Return (x, y) of the center of cell containing provided text 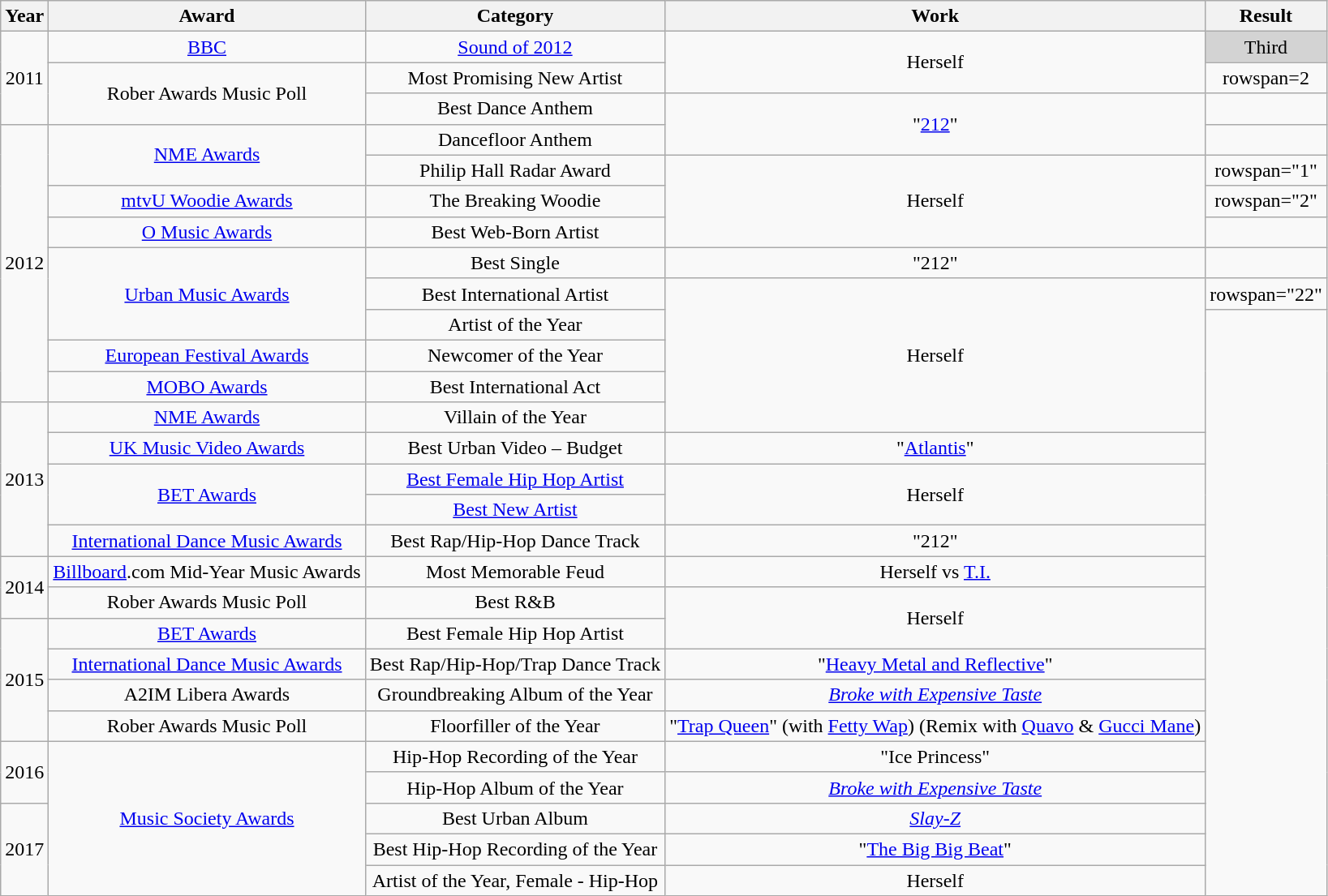
2016 (24, 772)
2013 (24, 479)
A2IM Libera Awards (207, 695)
Hip-Hop Recording of the Year (514, 757)
Third (1266, 47)
O Music Awards (207, 232)
Best International Act (514, 387)
rowspan="2" (1266, 201)
2014 (24, 587)
rowspan="1" (1266, 170)
"Trap Queen" (with Fetty Wap) (Remix with Quavo & Gucci Mane) (935, 726)
Work (935, 16)
Billboard.com Mid-Year Music Awards (207, 572)
Music Society Awards (207, 818)
Newcomer of the Year (514, 355)
"Heavy Metal and Reflective" (935, 664)
"Atlantis" (935, 448)
2011 (24, 78)
Urban Music Awards (207, 294)
Category (514, 16)
"The Big Big Beat" (935, 849)
Most Promising New Artist (514, 78)
Best Rap/Hip-Hop/Trap Dance Track (514, 664)
Best Single (514, 263)
Sound of 2012 (514, 47)
Artist of the Year, Female - Hip-Hop (514, 880)
UK Music Video Awards (207, 448)
Philip Hall Radar Award (514, 170)
rowspan="22" (1266, 294)
2012 (24, 263)
BBC (207, 47)
Best Urban Video – Budget (514, 448)
Best R&B (514, 602)
MOBO Awards (207, 387)
Artist of the Year (514, 324)
European Festival Awards (207, 355)
Floorfiller of the Year (514, 726)
Year (24, 16)
Result (1266, 16)
Best New Artist (514, 510)
Best Dance Anthem (514, 109)
rowspan=2 (1266, 78)
Slay-Z (935, 818)
The Breaking Woodie (514, 201)
2017 (24, 849)
Award (207, 16)
Best Hip-Hop Recording of the Year (514, 849)
Hip-Hop Album of the Year (514, 787)
Most Memorable Feud (514, 572)
Best Urban Album (514, 818)
Best Rap/Hip-Hop Dance Track (514, 541)
2015 (24, 680)
Best Web-Born Artist (514, 232)
Dancefloor Anthem (514, 139)
Herself vs T.I. (935, 572)
Best International Artist (514, 294)
"Ice Princess" (935, 757)
Groundbreaking Album of the Year (514, 695)
mtvU Woodie Awards (207, 201)
Villain of the Year (514, 418)
